Scan for the cell matching the given text and deliver its (X, Y) coordinate at center. 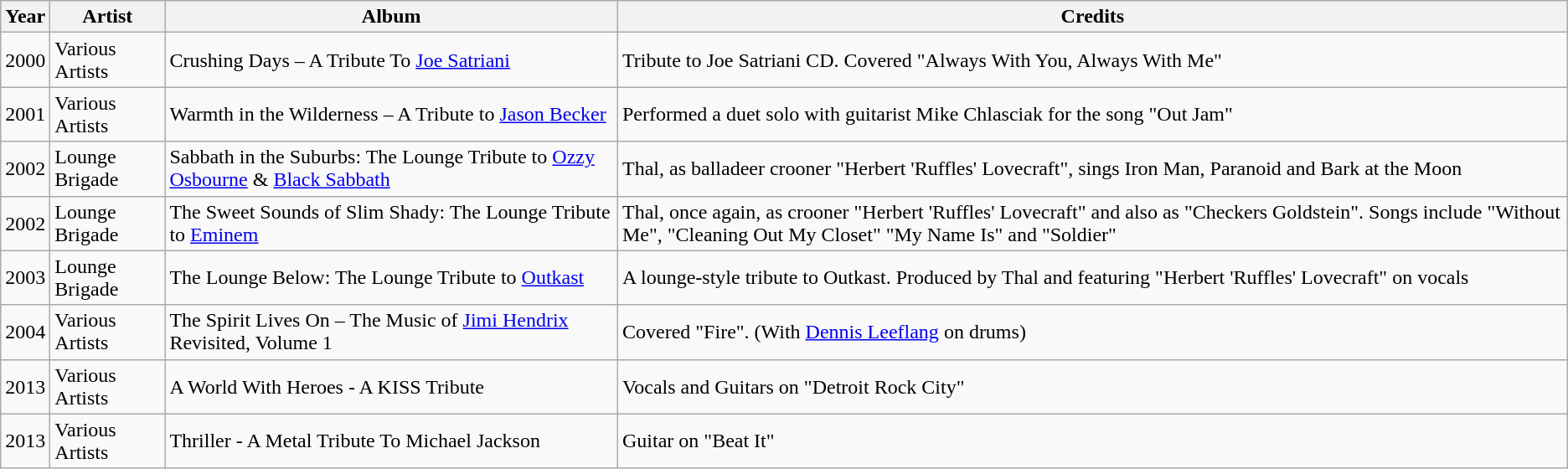
2000 (25, 60)
A World With Heroes - A KISS Tribute (392, 387)
Thal, as balladeer crooner "Herbert 'Ruffles' Lovecraft", sings Iron Man, Paranoid and Bark at the Moon (1092, 169)
The Spirit Lives On – The Music of Jimi Hendrix Revisited, Volume 1 (392, 332)
A lounge-style tribute to Outkast. Produced by Thal and featuring "Herbert 'Ruffles' Lovecraft" on vocals (1092, 278)
Album (392, 17)
Covered "Fire". (With Dennis Leeflang on drums) (1092, 332)
Year (25, 17)
Thriller - A Metal Tribute To Michael Jackson (392, 441)
Crushing Days – A Tribute To Joe Satriani (392, 60)
Sabbath in the Suburbs: The Lounge Tribute to Ozzy Osbourne & Black Sabbath (392, 169)
Vocals and Guitars on "Detroit Rock City" (1092, 387)
2003 (25, 278)
Warmth in the Wilderness – A Tribute to Jason Becker (392, 114)
2004 (25, 332)
Credits (1092, 17)
Tribute to Joe Satriani CD. Covered "Always With You, Always With Me" (1092, 60)
2001 (25, 114)
Performed a duet solo with guitarist Mike Chlasciak for the song "Out Jam" (1092, 114)
The Sweet Sounds of Slim Shady: The Lounge Tribute to Eminem (392, 223)
The Lounge Below: The Lounge Tribute to Outkast (392, 278)
Artist (107, 17)
Guitar on "Beat It" (1092, 441)
